Detect which cell encompasses the target text, then output its (X, Y) center coordinate. 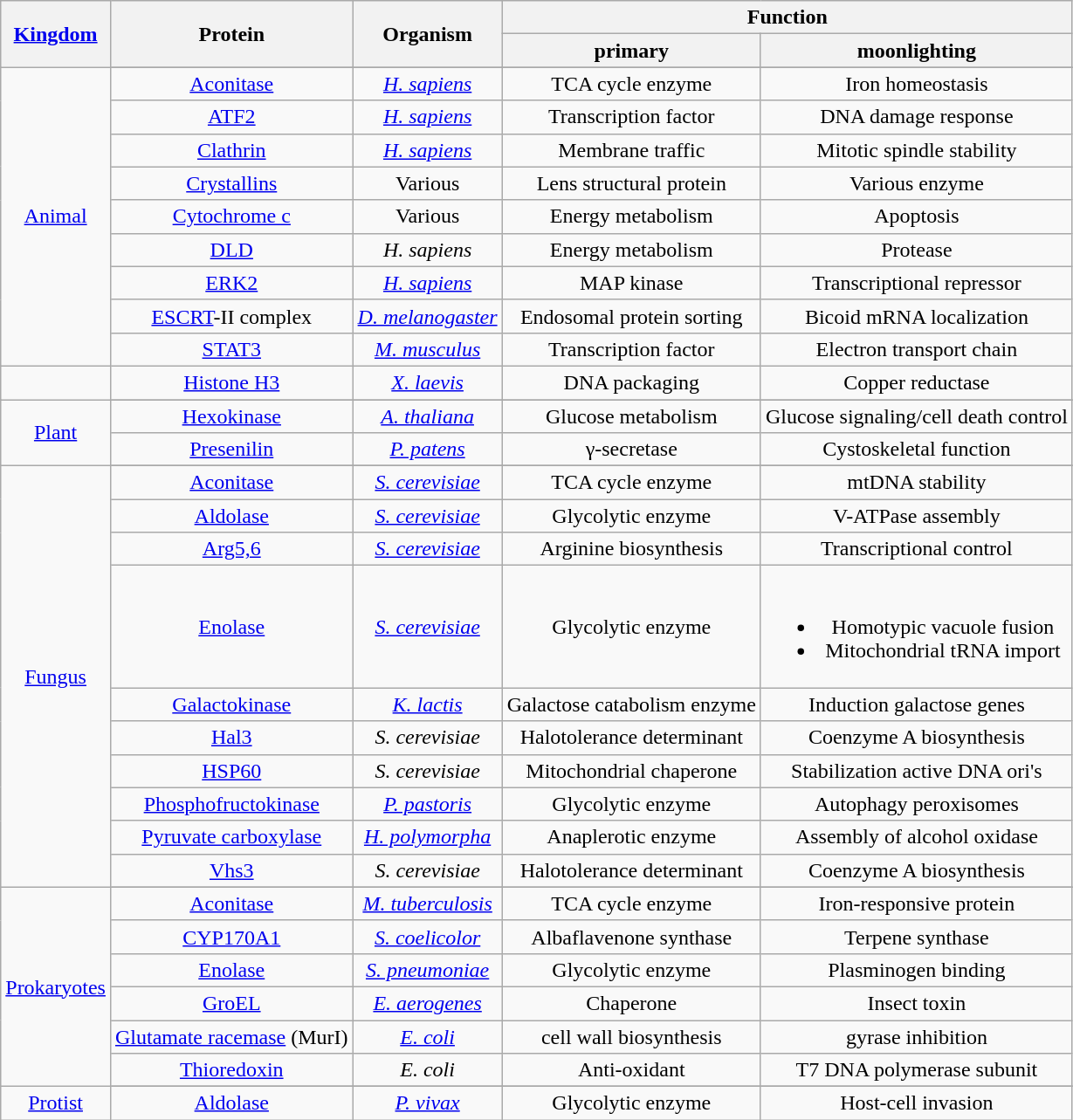
Protist (56, 1103)
Protein (231, 34)
ESCRT-II complex (231, 316)
Clathrin (231, 150)
CYP170A1 (231, 937)
Lens structural protein (631, 183)
primary (631, 51)
DNA damage response (917, 117)
moonlighting (917, 51)
Fungus (56, 677)
P. pastoris (428, 804)
Prokaryotes (56, 986)
mtDNA stability (917, 483)
S. coelicolor (428, 937)
Copper reductase (917, 382)
HSP60 (231, 771)
Arg5,6 (231, 549)
Electron transport chain (917, 349)
Transcriptional repressor (917, 283)
A. thaliana (428, 416)
Crystallins (231, 183)
Stabilization active DNA ori's (917, 771)
Host-cell invasion (917, 1103)
Function (788, 17)
Galactose catabolism enzyme (631, 704)
ERK2 (231, 283)
MAP kinase (631, 283)
K. lactis (428, 704)
V-ATPase assembly (917, 516)
Assembly of alcohol oxidase (917, 837)
cell wall biosynthesis (631, 1036)
Histone H3 (231, 382)
Induction galactose genes (917, 704)
Anaplerotic enzyme (631, 837)
Anti-oxidant (631, 1070)
Iron homeostasis (917, 84)
Chaperone (631, 1003)
M. musculus (428, 349)
DNA packaging (631, 382)
S. pneumoniae (428, 970)
Pyruvate carboxylase (231, 837)
P. vivax (428, 1103)
Cystoskeletal function (917, 450)
Mitochondrial chaperone (631, 771)
Autophagy peroxisomes (917, 804)
Thioredoxin (231, 1070)
STAT3 (231, 349)
Albaflavenone synthase (631, 937)
Glucose metabolism (631, 416)
Insect toxin (917, 1003)
Bicoid mRNA localization (917, 316)
Apoptosis (917, 216)
Protease (917, 250)
GroEL (231, 1003)
X. laevis (428, 382)
Hal3 (231, 738)
H. polymorpha (428, 837)
P. patens (428, 450)
Kingdom (56, 34)
T7 DNA polymerase subunit (917, 1070)
Endosomal protein sorting (631, 316)
Plasminogen binding (917, 970)
Glutamate racemase (MurI) (231, 1036)
Cytochrome c (231, 216)
Hexokinase (231, 416)
Animal (56, 216)
Vhs3 (231, 870)
Galactokinase (231, 704)
γ-secretase (631, 450)
Phosphofructokinase (231, 804)
Membrane traffic (631, 150)
Transcriptional control (917, 549)
D. melanogaster (428, 316)
Organism (428, 34)
Terpene synthase (917, 937)
E. aerogenes (428, 1003)
Various enzyme (917, 183)
M. tuberculosis (428, 904)
Iron-responsive protein (917, 904)
Presenilin (231, 450)
Arginine biosynthesis (631, 549)
Plant (56, 433)
Mitotic spindle stability (917, 150)
ATF2 (231, 117)
DLD (231, 250)
Homotypic vacuole fusionMitochondrial tRNA import (917, 627)
Glucose signaling/cell death control (917, 416)
gyrase inhibition (917, 1036)
